Detect which cell encompasses the target text, then output its [X, Y] center coordinate. 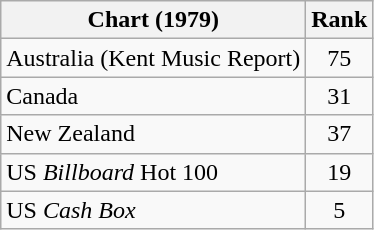
31 [340, 96]
37 [340, 134]
US Cash Box [154, 210]
19 [340, 172]
Rank [340, 20]
New Zealand [154, 134]
US Billboard Hot 100 [154, 172]
Chart (1979) [154, 20]
Canada [154, 96]
75 [340, 58]
5 [340, 210]
Australia (Kent Music Report) [154, 58]
